From the cell containing the given text, extract its center point as (x, y) coordinate. 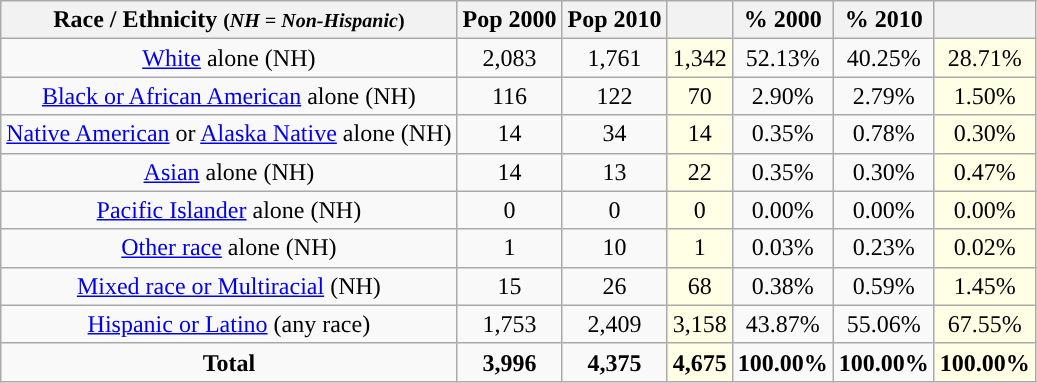
0.38% (782, 286)
67.55% (984, 324)
68 (700, 286)
Native American or Alaska Native alone (NH) (229, 134)
4,375 (614, 362)
1.45% (984, 286)
% 2000 (782, 20)
40.25% (884, 58)
Race / Ethnicity (NH = Non-Hispanic) (229, 20)
0.23% (884, 248)
28.71% (984, 58)
13 (614, 172)
0.78% (884, 134)
Mixed race or Multiracial (NH) (229, 286)
15 (510, 286)
0.02% (984, 248)
Hispanic or Latino (any race) (229, 324)
Pacific Islander alone (NH) (229, 210)
10 (614, 248)
Other race alone (NH) (229, 248)
1.50% (984, 96)
2.79% (884, 96)
116 (510, 96)
4,675 (700, 362)
70 (700, 96)
0.47% (984, 172)
Pop 2010 (614, 20)
0.03% (782, 248)
% 2010 (884, 20)
Total (229, 362)
122 (614, 96)
1,761 (614, 58)
2,083 (510, 58)
Pop 2000 (510, 20)
Black or African American alone (NH) (229, 96)
3,996 (510, 362)
0.59% (884, 286)
52.13% (782, 58)
Asian alone (NH) (229, 172)
22 (700, 172)
White alone (NH) (229, 58)
55.06% (884, 324)
1,753 (510, 324)
1,342 (700, 58)
3,158 (700, 324)
34 (614, 134)
2,409 (614, 324)
43.87% (782, 324)
2.90% (782, 96)
26 (614, 286)
